Provide the (x, y) coordinate of the cell's center where the given text is located.  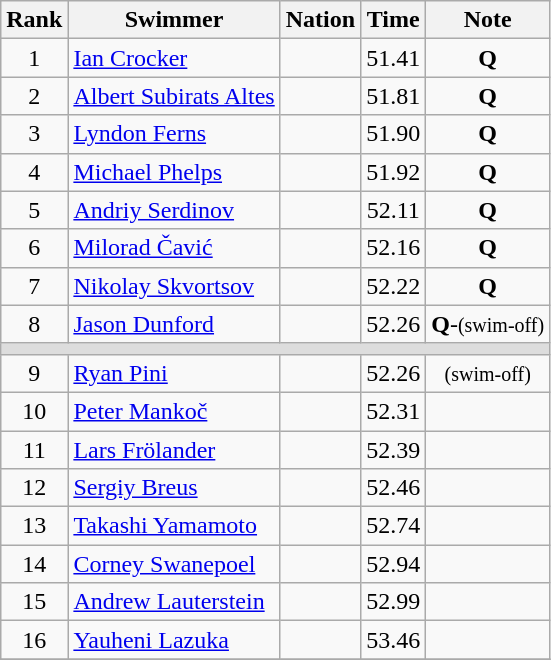
52.22 (394, 286)
52.31 (394, 411)
Michael Phelps (174, 172)
12 (34, 488)
4 (34, 172)
14 (34, 564)
Peter Mankoč (174, 411)
Swimmer (174, 20)
15 (34, 602)
Note (488, 20)
3 (34, 134)
Milorad Čavić (174, 248)
Takashi Yamamoto (174, 526)
52.46 (394, 488)
51.41 (394, 58)
53.46 (394, 640)
16 (34, 640)
52.94 (394, 564)
Andrew Lauterstein (174, 602)
1 (34, 58)
Corney Swanepoel (174, 564)
Ryan Pini (174, 373)
Nation (320, 20)
Lyndon Ferns (174, 134)
Nikolay Skvortsov (174, 286)
Sergiy Breus (174, 488)
52.99 (394, 602)
13 (34, 526)
52.16 (394, 248)
5 (34, 210)
52.74 (394, 526)
Q-(swim-off) (488, 324)
(swim-off) (488, 373)
51.92 (394, 172)
51.81 (394, 96)
Time (394, 20)
7 (34, 286)
Ian Crocker (174, 58)
2 (34, 96)
6 (34, 248)
Jason Dunford (174, 324)
8 (34, 324)
52.11 (394, 210)
11 (34, 449)
Andriy Serdinov (174, 210)
Lars Frölander (174, 449)
51.90 (394, 134)
Rank (34, 20)
52.39 (394, 449)
Yauheni Lazuka (174, 640)
10 (34, 411)
9 (34, 373)
Albert Subirats Altes (174, 96)
